Provide the [x, y] coordinate of the cell's center where the given text is located.  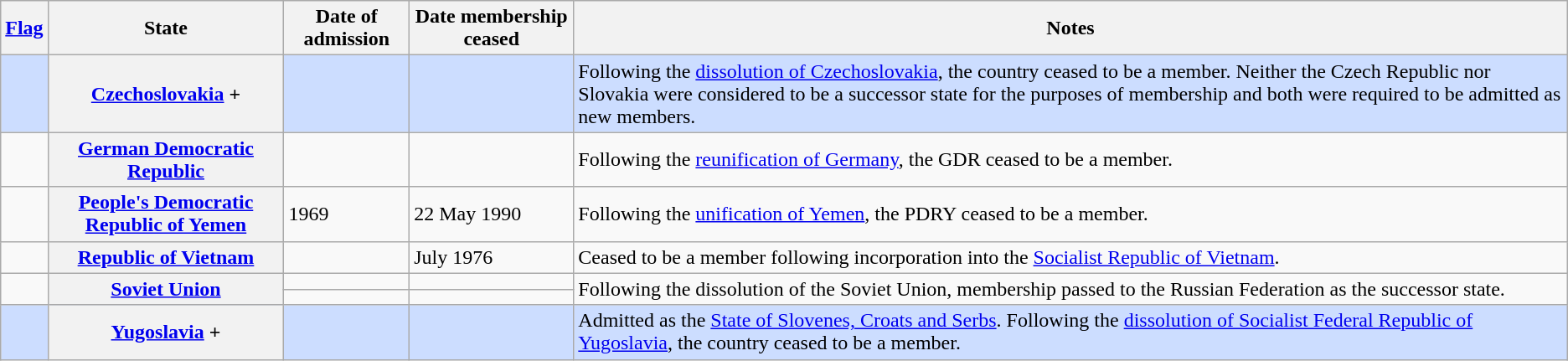
People's Democratic Republic of Yemen [166, 214]
Date membership ceased [492, 28]
Flag [24, 28]
German Democratic Republic [166, 159]
Date of admission [347, 28]
State [166, 28]
Following the unification of Yemen, the PDRY ceased to be a member. [1070, 214]
Notes [1070, 28]
Following the reunification of Germany, the GDR ceased to be a member. [1070, 159]
July 1976 [492, 257]
1969 [347, 214]
Republic of Vietnam [166, 257]
Ceased to be a member following incorporation into the Socialist Republic of Vietnam. [1070, 257]
Czechoslovakia + [166, 94]
Yugoslavia + [166, 332]
Following the dissolution of the Soviet Union, membership passed to the Russian Federation as the successor state. [1070, 289]
22 May 1990 [492, 214]
Soviet Union [166, 289]
